Scan for the cell matching the given text and deliver its (x, y) coordinate at center. 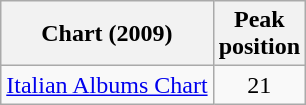
Chart (2009) (107, 34)
Italian Albums Chart (107, 85)
21 (259, 85)
Peakposition (259, 34)
